Return the [X, Y] coordinate for the center point of the cell that contains the specified text.  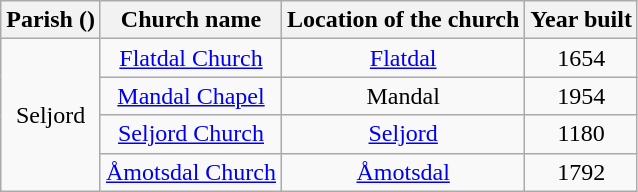
Seljord Church [190, 134]
Year built [582, 20]
Flatdal [404, 58]
Mandal [404, 96]
1654 [582, 58]
Åmotsdal [404, 172]
Mandal Chapel [190, 96]
Åmotsdal Church [190, 172]
Church name [190, 20]
1954 [582, 96]
1792 [582, 172]
Flatdal Church [190, 58]
1180 [582, 134]
Parish () [51, 20]
Location of the church [404, 20]
